Find where the given text appears and provide that cell's center as [x, y] coordinate. 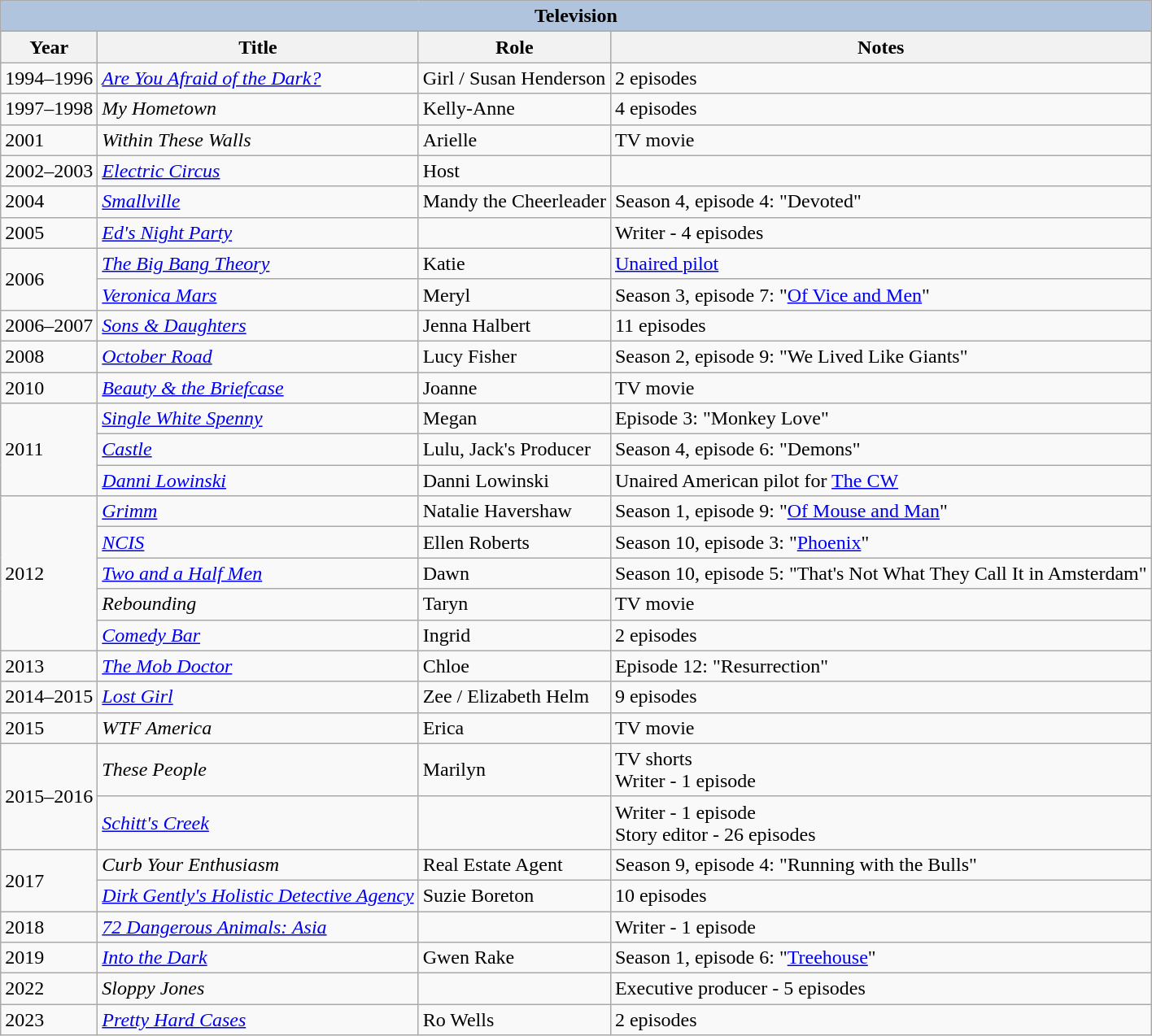
Jenna Halbert [514, 325]
Rebounding [258, 604]
9 episodes [880, 697]
Unaired pilot [880, 263]
Sons & Daughters [258, 325]
Natalie Havershaw [514, 511]
Ed's Night Party [258, 233]
Season 10, episode 3: "Phoenix" [880, 542]
TV shorts Writer - 1 episode [880, 769]
2008 [49, 356]
2001 [49, 140]
My Hometown [258, 109]
1997–1998 [49, 109]
2015–2016 [49, 796]
Girl / Susan Henderson [514, 78]
2013 [49, 666]
2015 [49, 728]
Schitt's Creek [258, 823]
Episode 12: "Resurrection" [880, 666]
2023 [49, 1020]
October Road [258, 356]
Katie [514, 263]
Season 3, episode 7: "Of Vice and Men" [880, 294]
NCIS [258, 542]
Writer - 1 episode [880, 926]
11 episodes [880, 325]
Pretty Hard Cases [258, 1020]
Year [49, 47]
Marilyn [514, 769]
2006–2007 [49, 325]
Castle [258, 450]
Chloe [514, 666]
Smallville [258, 202]
2019 [49, 958]
The Big Bang Theory [258, 263]
1994–1996 [49, 78]
2005 [49, 233]
2002–2003 [49, 171]
Gwen Rake [514, 958]
Role [514, 47]
Season 2, episode 9: "We Lived Like Giants" [880, 356]
2011 [49, 450]
WTF America [258, 728]
Unaired American pilot for The CW [880, 481]
2004 [49, 202]
10 episodes [880, 895]
Comedy Bar [258, 635]
Megan [514, 419]
Within These Walls [258, 140]
Season 10, episode 5: "That's Not What They Call It in Amsterdam" [880, 573]
Title [258, 47]
Single White Spenny [258, 419]
2006 [49, 279]
72 Dangerous Animals: Asia [258, 926]
Mandy the Cheerleader [514, 202]
Writer - 4 episodes [880, 233]
Suzie Boreton [514, 895]
Erica [514, 728]
Notes [880, 47]
2010 [49, 388]
Electric Circus [258, 171]
Executive producer - 5 episodes [880, 989]
Curb Your Enthusiasm [258, 864]
Meryl [514, 294]
2017 [49, 880]
Kelly-Anne [514, 109]
Episode 3: "Monkey Love" [880, 419]
2012 [49, 573]
Host [514, 171]
4 episodes [880, 109]
Lucy Fisher [514, 356]
The Mob Doctor [258, 666]
Season 9, episode 4: "Running with the Bulls" [880, 864]
Two and a Half Men [258, 573]
Real Estate Agent [514, 864]
These People [258, 769]
Are You Afraid of the Dark? [258, 78]
2018 [49, 926]
Season 1, episode 6: "Treehouse" [880, 958]
Lulu, Jack's Producer [514, 450]
Beauty & the Briefcase [258, 388]
Season 1, episode 9: "Of Mouse and Man" [880, 511]
Arielle [514, 140]
2022 [49, 989]
Ellen Roberts [514, 542]
Veronica Mars [258, 294]
Lost Girl [258, 697]
Joanne [514, 388]
Dirk Gently's Holistic Detective Agency [258, 895]
2014–2015 [49, 697]
Dawn [514, 573]
Taryn [514, 604]
Zee / Elizabeth Helm [514, 697]
Season 4, episode 6: "Demons" [880, 450]
Writer - 1 episode Story editor - 26 episodes [880, 823]
Season 4, episode 4: "Devoted" [880, 202]
Sloppy Jones [258, 989]
Ingrid [514, 635]
Ro Wells [514, 1020]
Grimm [258, 511]
Into the Dark [258, 958]
Television [576, 16]
